Provide the [x, y] coordinate of the cell's center where the given text is located.  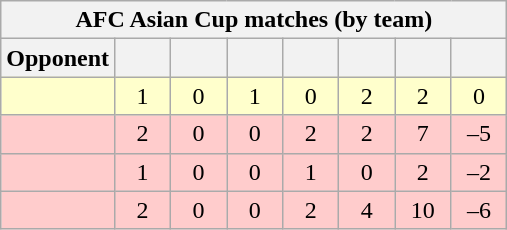
AFC Asian Cup matches (by team) [254, 20]
4 [367, 210]
–5 [479, 134]
–2 [479, 172]
7 [423, 134]
–6 [479, 210]
10 [423, 210]
Opponent [58, 58]
